Pinpoint the cell where the given text exists, returning its (X, Y) midpoint coordinate. 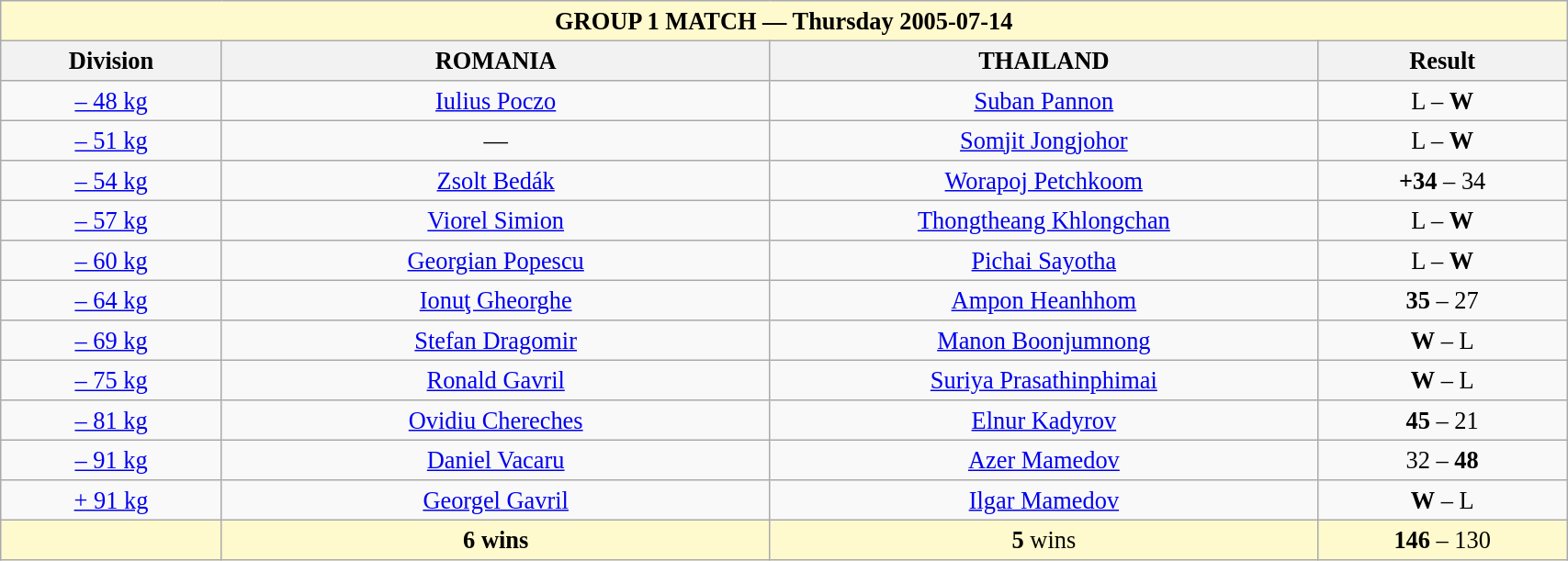
GROUP 1 MATCH — Thursday 2005-07-14 (784, 20)
+34 – 34 (1442, 181)
5 wins (1043, 540)
— (496, 140)
Ronald Gavril (496, 380)
Georgian Popescu (496, 261)
Ilgar Mamedov (1043, 500)
Manon Boonjumnong (1043, 341)
45 – 21 (1442, 421)
Zsolt Bedák (496, 181)
Azer Mamedov (1043, 460)
Pichai Sayotha (1043, 261)
Georgel Gavril (496, 500)
THAILAND (1043, 61)
Worapoj Petchkoom (1043, 181)
Result (1442, 61)
+ 91 kg (112, 500)
Ovidiu Chereches (496, 421)
Suban Pannon (1043, 100)
Iulius Poczo (496, 100)
32 – 48 (1442, 460)
– 81 kg (112, 421)
146 – 130 (1442, 540)
Elnur Kadyrov (1043, 421)
Thongtheang Khlongchan (1043, 220)
– 69 kg (112, 341)
– 64 kg (112, 300)
– 54 kg (112, 181)
Somjit Jongjohor (1043, 140)
– 75 kg (112, 380)
35 – 27 (1442, 300)
– 51 kg (112, 140)
Ampon Heanhhom (1043, 300)
Stefan Dragomir (496, 341)
Division (112, 61)
– 48 kg (112, 100)
– 57 kg (112, 220)
Suriya Prasathinphimai (1043, 380)
Ionuţ Gheorghe (496, 300)
– 60 kg (112, 261)
6 wins (496, 540)
Daniel Vacaru (496, 460)
Viorel Simion (496, 220)
ROMANIA (496, 61)
– 91 kg (112, 460)
